Capture the cell that displays the provided text and extract its (x, y) central coordinate. 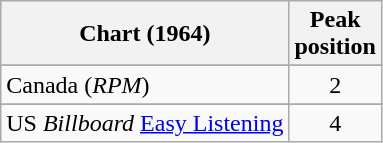
Peakposition (335, 34)
2 (335, 85)
Chart (1964) (145, 34)
Canada (RPM) (145, 85)
US Billboard Easy Listening (145, 123)
4 (335, 123)
